Return [X, Y] of the center of cell containing provided text 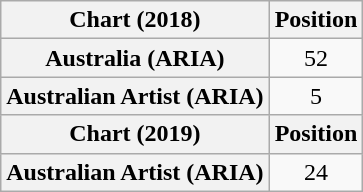
Chart (2018) [135, 20]
24 [316, 172]
52 [316, 58]
5 [316, 96]
Chart (2019) [135, 134]
Australia (ARIA) [135, 58]
